Output the [x, y] coordinate of the center of the cell containing the given text.  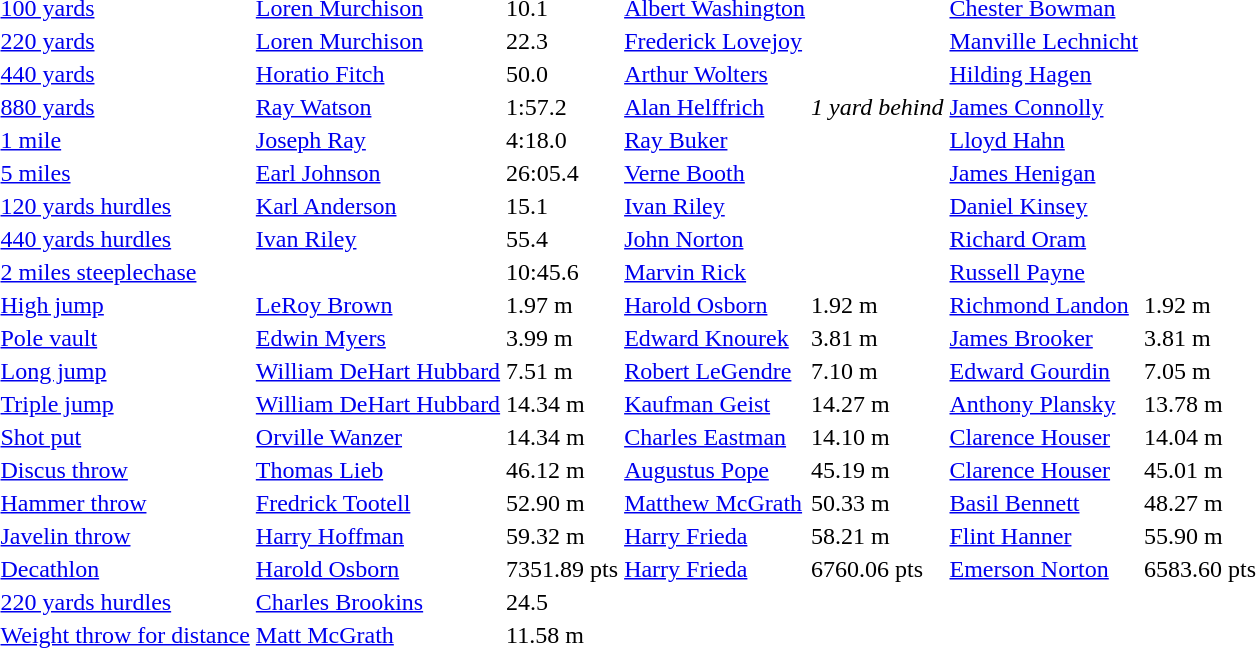
Russell Payne [1044, 272]
Harry Hoffman [378, 536]
John Norton [715, 239]
Flint Hanner [1044, 536]
7.10 m [878, 371]
58.21 m [878, 536]
1 yard behind [878, 107]
14.27 m [878, 404]
Verne Booth [715, 173]
Robert LeGendre [715, 371]
Anthony Plansky [1044, 404]
6760.06 pts [878, 569]
Horatio Fitch [378, 74]
Lloyd Hahn [1044, 140]
Manville Lechnicht [1044, 41]
3.81 m [878, 338]
46.12 m [562, 470]
Joseph Ray [378, 140]
1:57.2 [562, 107]
Frederick Lovejoy [715, 41]
4:18.0 [562, 140]
26:05.4 [562, 173]
Edward Gourdin [1044, 371]
55.4 [562, 239]
Daniel Kinsey [1044, 206]
Orville Wanzer [378, 437]
Edward Knourek [715, 338]
Richard Oram [1044, 239]
Ray Watson [378, 107]
59.32 m [562, 536]
LeRoy Brown [378, 305]
45.19 m [878, 470]
1.92 m [878, 305]
Matthew McGrath [715, 503]
Alan Helffrich [715, 107]
Basil Bennett [1044, 503]
Thomas Lieb [378, 470]
Loren Murchison [378, 41]
Ray Buker [715, 140]
Emerson Norton [1044, 569]
52.90 m [562, 503]
50.33 m [878, 503]
3.99 m [562, 338]
James Brooker [1044, 338]
50.0 [562, 74]
Charles Brookins [378, 602]
14.10 m [878, 437]
7351.89 pts [562, 569]
Edwin Myers [378, 338]
James Henigan [1044, 173]
Arthur Wolters [715, 74]
Richmond Landon [1044, 305]
Karl Anderson [378, 206]
Marvin Rick [715, 272]
Charles Eastman [715, 437]
Earl Johnson [378, 173]
Fredrick Tootell [378, 503]
Augustus Pope [715, 470]
7.51 m [562, 371]
22.3 [562, 41]
24.5 [562, 602]
1.97 m [562, 305]
James Connolly [1044, 107]
Hilding Hagen [1044, 74]
Kaufman Geist [715, 404]
15.1 [562, 206]
10:45.6 [562, 272]
